Determine the [X, Y] coordinate at the center of the cell enclosing the given text.  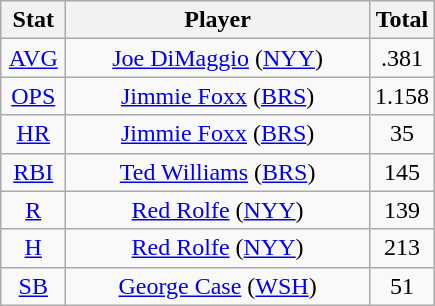
AVG [34, 58]
Stat [34, 20]
RBI [34, 172]
139 [402, 210]
145 [402, 172]
Player [218, 20]
Joe DiMaggio (NYY) [218, 58]
HR [34, 134]
51 [402, 286]
Total [402, 20]
R [34, 210]
Ted Williams (BRS) [218, 172]
.381 [402, 58]
SB [34, 286]
OPS [34, 96]
213 [402, 248]
H [34, 248]
George Case (WSH) [218, 286]
1.158 [402, 96]
35 [402, 134]
